Find where the given text appears and provide that cell's center as (X, Y) coordinate. 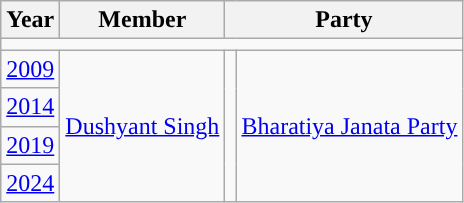
Party (344, 20)
Dushyant Singh (142, 126)
2009 (30, 69)
Year (30, 20)
Member (142, 20)
2024 (30, 183)
Bharatiya Janata Party (350, 126)
2019 (30, 145)
2014 (30, 107)
